Search for the cell housing the specified text and yield its [X, Y] center coordinate. 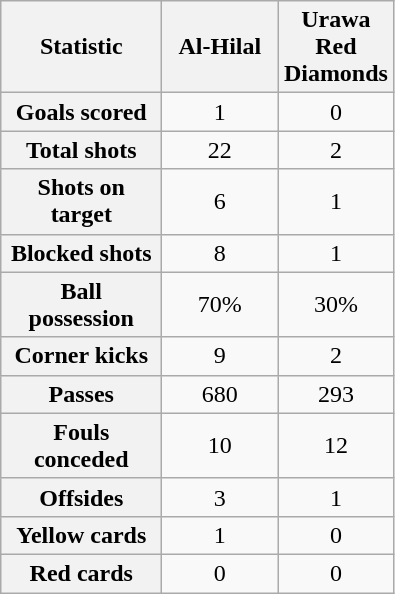
Goals scored [82, 112]
8 [220, 253]
Total shots [82, 150]
Corner kicks [82, 356]
Blocked shots [82, 253]
Passes [82, 394]
6 [220, 202]
293 [336, 394]
70% [220, 304]
Shots on target [82, 202]
22 [220, 150]
Al-Hilal [220, 47]
Statistic [82, 47]
12 [336, 446]
Yellow cards [82, 535]
Urawa Red Diamonds [336, 47]
10 [220, 446]
9 [220, 356]
680 [220, 394]
Offsides [82, 497]
Ball possession [82, 304]
3 [220, 497]
Fouls conceded [82, 446]
30% [336, 304]
Red cards [82, 573]
